From the cell containing the given text, extract its center point as (x, y) coordinate. 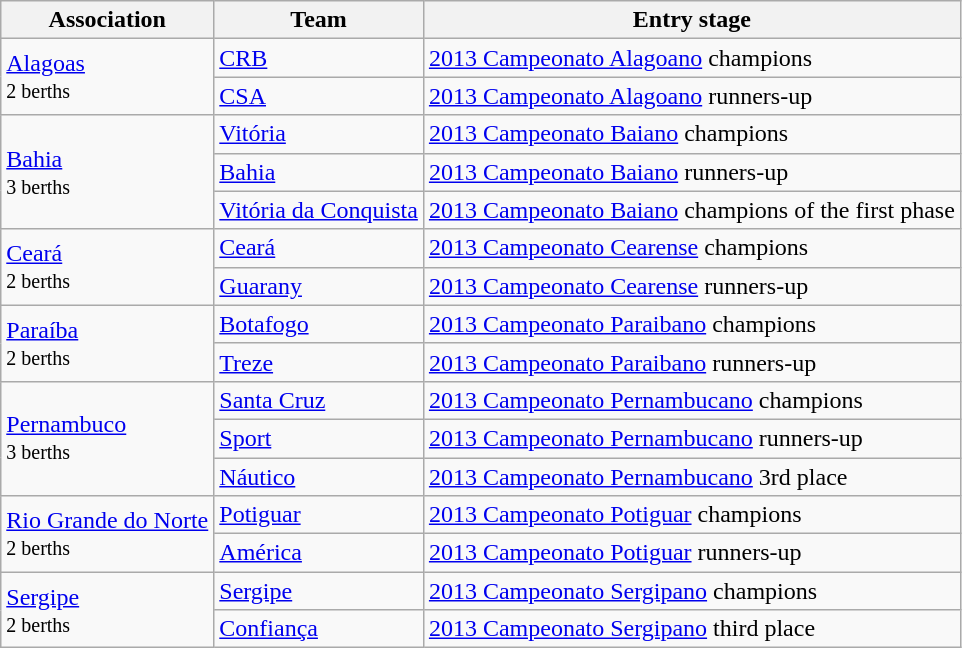
2013 Campeonato Potiguar runners-up (692, 553)
2013 Campeonato Baiano champions (692, 134)
Treze (319, 362)
2013 Campeonato Paraibano champions (692, 324)
CSA (319, 96)
2013 Campeonato Alagoano runners-up (692, 96)
Botafogo (319, 324)
Team (319, 20)
2013 Campeonato Sergipano third place (692, 629)
CRB (319, 58)
Sergipe2 berths (108, 610)
Confiança (319, 629)
2013 Campeonato Cearense champions (692, 248)
2013 Campeonato Paraibano runners-up (692, 362)
2013 Campeonato Alagoano champions (692, 58)
Bahia (319, 172)
2013 Campeonato Cearense runners-up (692, 286)
2013 Campeonato Baiano champions of the first phase (692, 210)
Potiguar (319, 515)
Guarany (319, 286)
Alagoas2 berths (108, 77)
Entry stage (692, 20)
Rio Grande do Norte2 berths (108, 534)
Náutico (319, 477)
Ceará2 berths (108, 267)
América (319, 553)
Pernambuco3 berths (108, 438)
Association (108, 20)
Vitória (319, 134)
Santa Cruz (319, 400)
2013 Campeonato Pernambucano runners-up (692, 438)
2013 Campeonato Pernambucano 3rd place (692, 477)
2013 Campeonato Baiano runners-up (692, 172)
Ceará (319, 248)
Vitória da Conquista (319, 210)
2013 Campeonato Potiguar champions (692, 515)
Paraíba2 berths (108, 343)
Sport (319, 438)
Bahia3 berths (108, 172)
2013 Campeonato Sergipano champions (692, 591)
2013 Campeonato Pernambucano champions (692, 400)
Sergipe (319, 591)
